Pinpoint the cell where the given text exists, returning its (x, y) midpoint coordinate. 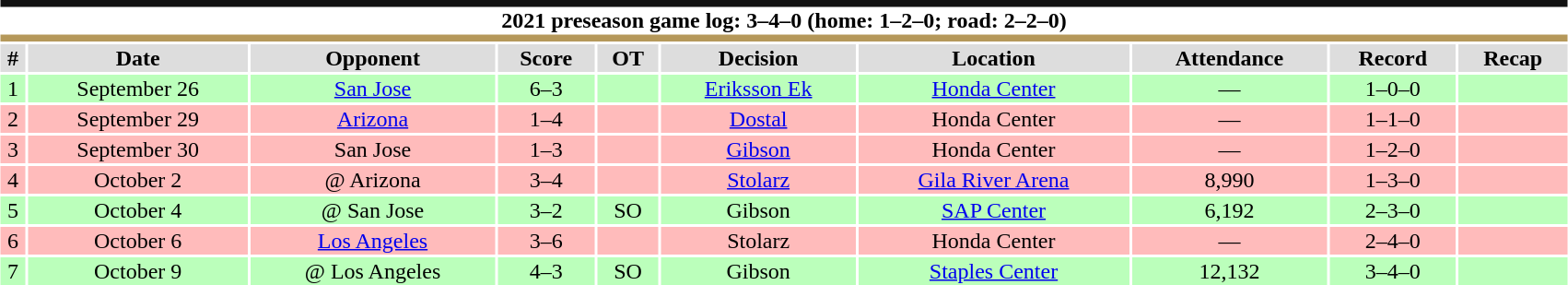
Dostal (759, 119)
October 2 (138, 180)
Eriksson Ek (759, 89)
September 26 (138, 89)
Location (994, 58)
6–3 (545, 89)
3 (13, 149)
2 (13, 119)
3–2 (545, 210)
Gila River Arena (994, 180)
Recap (1513, 58)
@ Los Angeles (372, 271)
October 9 (138, 271)
Arizona (372, 119)
4 (13, 180)
Score (545, 58)
Los Angeles (372, 241)
1–1–0 (1393, 119)
Opponent (372, 58)
Date (138, 58)
7 (13, 271)
3–6 (545, 241)
September 30 (138, 149)
Attendance (1230, 58)
3–4 (545, 180)
1–2–0 (1393, 149)
6,192 (1230, 210)
# (13, 58)
1–4 (545, 119)
12,132 (1230, 271)
October 6 (138, 241)
2–3–0 (1393, 210)
3–4–0 (1393, 271)
1 (13, 89)
OT (627, 58)
Staples Center (994, 271)
1–0–0 (1393, 89)
1–3 (545, 149)
5 (13, 210)
@ San Jose (372, 210)
Record (1393, 58)
4–3 (545, 271)
2–4–0 (1393, 241)
6 (13, 241)
2021 preseason game log: 3–4–0 (home: 1–2–0; road: 2–2–0) (784, 20)
8,990 (1230, 180)
@ Arizona (372, 180)
SAP Center (994, 210)
September 29 (138, 119)
Decision (759, 58)
October 4 (138, 210)
1–3–0 (1393, 180)
